Provide the [X, Y] coordinate of the cell's center where the given text is located.  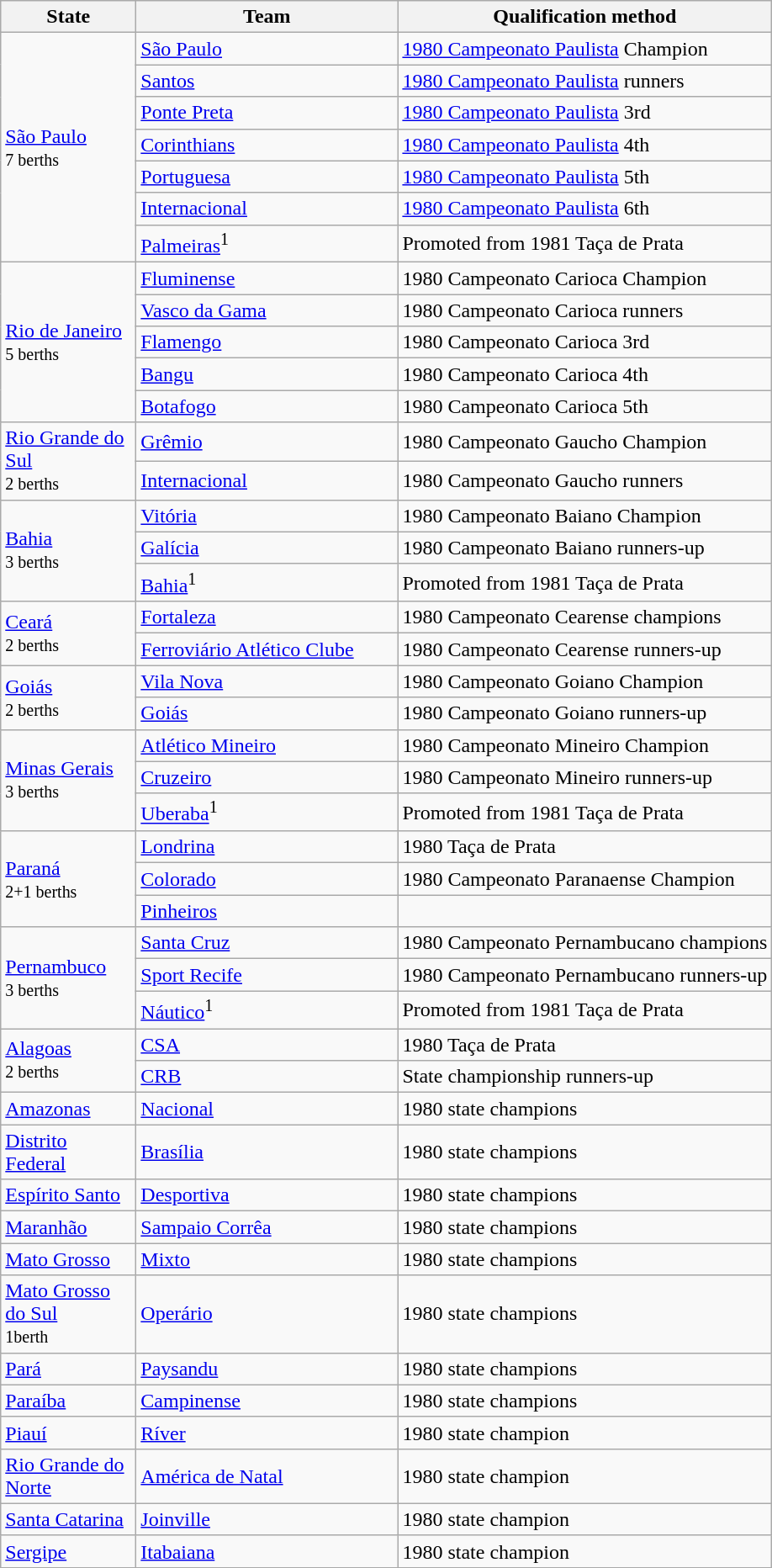
Cruzeiro [267, 777]
Bahia1 [267, 582]
1980 Campeonato Paranaense Champion [585, 879]
São Paulo [267, 49]
Pará [69, 1369]
Uberaba1 [267, 813]
Botafogo [267, 406]
Bahia3 berths [69, 550]
Itabaiana [267, 1551]
Ríver [267, 1433]
Flamengo [267, 342]
Sergipe [69, 1551]
State championship runners-up [585, 1077]
Mato Grosso [69, 1259]
Santa Cruz [267, 943]
Maranhão [69, 1227]
Rio de Janeiro5 berths [69, 342]
1980 Campeonato Mineiro Champion [585, 745]
Fortaleza [267, 617]
Ferroviário Atlético Clube [267, 649]
Palmeiras1 [267, 244]
Brasília [267, 1152]
Alagoas 2 berths [69, 1061]
1980 Campeonato Carioca Champion [585, 278]
Rio Grande do Norte [69, 1475]
Náutico1 [267, 1009]
Santa Catarina [69, 1519]
Atlético Mineiro [267, 745]
Paraíba [69, 1401]
1980 Campeonato Pernambucano runners-up [585, 975]
1980 Campeonato Baiano runners-up [585, 548]
1980 Campeonato Paulista runners [585, 81]
Pernambuco 3 berths [69, 977]
1980 Campeonato Paulista 3rd [585, 113]
1980 Campeonato Goiano Champion [585, 681]
Sport Recife [267, 975]
Bangu [267, 374]
Paraná2+1 berths [69, 879]
Joinville [267, 1519]
1980 Campeonato Mineiro runners-up [585, 777]
1980 Campeonato Paulista Champion [585, 49]
Qualification method [585, 17]
CRB [267, 1077]
1980 Campeonato Carioca 3rd [585, 342]
Espírito Santo [69, 1195]
1980 Campeonato Baiano Champion [585, 516]
Mixto [267, 1259]
1980 Campeonato Gaucho runners [585, 480]
1980 Campeonato Carioca 4th [585, 374]
Rio Grande do Sul2 berths [69, 461]
State [69, 17]
Distrito Federal [69, 1152]
Nacional [267, 1109]
Londrina [267, 847]
1980 Campeonato Paulista 4th [585, 145]
1980 Campeonato Paulista 5th [585, 177]
Team [267, 17]
Piauí [69, 1433]
1980 Campeonato Paulista 6th [585, 209]
Santos [267, 81]
CSA [267, 1045]
Vila Nova [267, 681]
1980 Campeonato Carioca 5th [585, 406]
Amazonas [69, 1109]
Pinheiros [267, 911]
Desportiva [267, 1195]
Vitória [267, 516]
São Paulo7 berths [69, 148]
1980 Campeonato Pernambucano champions [585, 943]
Galícia [267, 548]
Grêmio [267, 442]
1980 Campeonato Cearense runners-up [585, 649]
1980 Campeonato Cearense champions [585, 617]
Ponte Preta [267, 113]
Fluminense [267, 278]
Vasco da Gama [267, 310]
Colorado [267, 879]
Corinthians [267, 145]
Goiás [267, 713]
Goiás2 berths [69, 697]
1980 Campeonato Goiano runners-up [585, 713]
Mato Grosso do Sul1berth [69, 1314]
Minas Gerais3 berths [69, 781]
América de Natal [267, 1475]
Campinense [267, 1401]
Operário [267, 1314]
Sampaio Corrêa [267, 1227]
Paysandu [267, 1369]
1980 Campeonato Gaucho Champion [585, 442]
1980 Campeonato Carioca runners [585, 310]
Portuguesa [267, 177]
Ceará2 berths [69, 633]
